Identify which cell holds the provided text, then report its (X, Y) central coordinate. 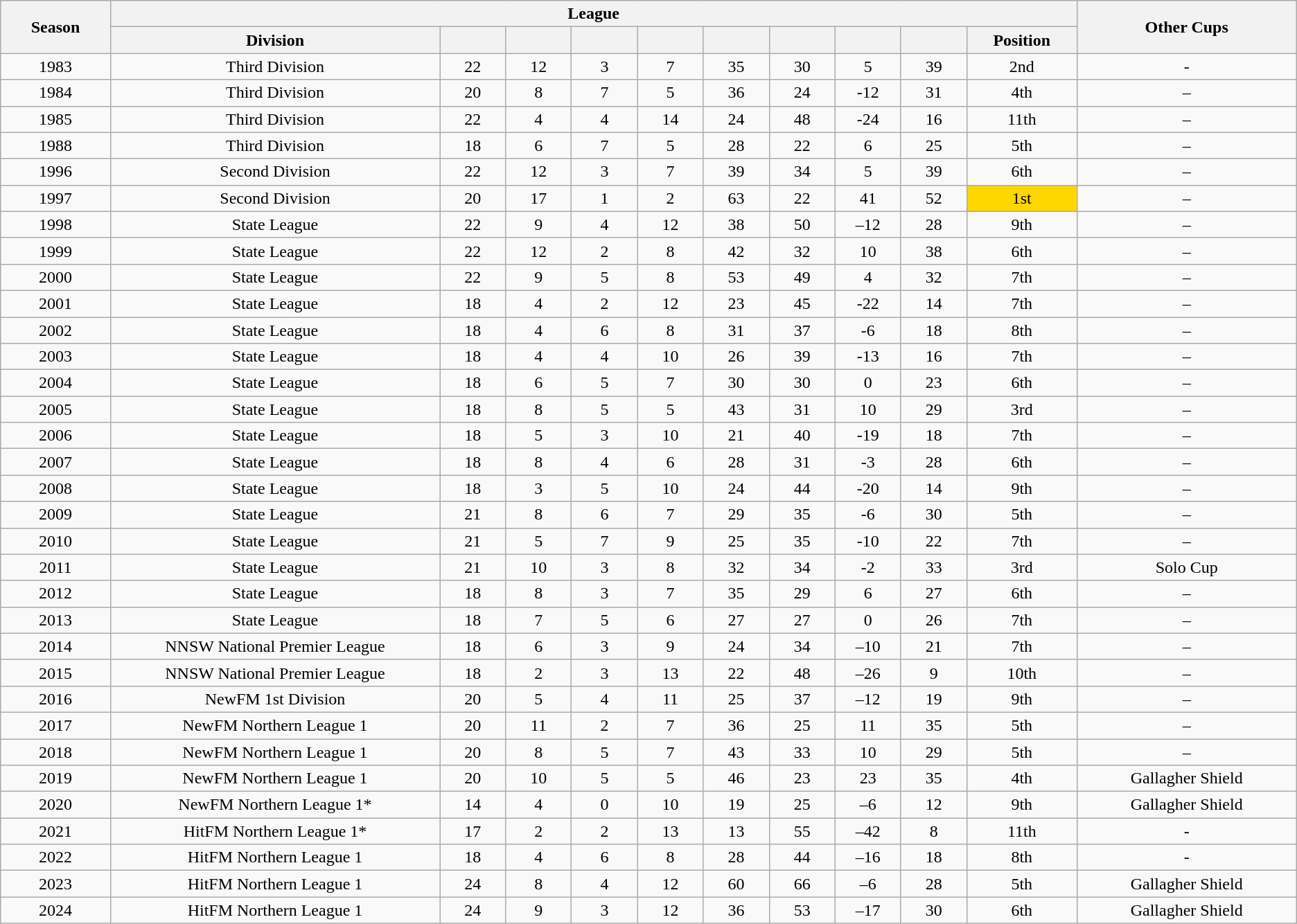
-20 (867, 488)
2nd (1021, 66)
-22 (867, 303)
1st (1021, 198)
1984 (55, 93)
–16 (867, 858)
2009 (55, 515)
40 (802, 436)
63 (736, 198)
2019 (55, 779)
1996 (55, 172)
NewFM Northern League 1* (275, 805)
42 (736, 251)
2013 (55, 620)
2022 (55, 858)
1999 (55, 251)
2007 (55, 462)
HitFM Northern League 1* (275, 831)
-12 (867, 93)
NewFM 1st Division (275, 699)
2004 (55, 383)
Season (55, 27)
50 (802, 224)
–42 (867, 831)
2014 (55, 646)
League (593, 14)
-13 (867, 357)
1 (604, 198)
2020 (55, 805)
–26 (867, 673)
2023 (55, 884)
60 (736, 884)
10th (1021, 673)
Division (275, 40)
1988 (55, 145)
2006 (55, 436)
2003 (55, 357)
2016 (55, 699)
2000 (55, 277)
2017 (55, 725)
Position (1021, 40)
Solo Cup (1186, 567)
2002 (55, 330)
2021 (55, 831)
49 (802, 277)
1997 (55, 198)
2015 (55, 673)
1985 (55, 119)
-3 (867, 462)
66 (802, 884)
Other Cups (1186, 27)
52 (934, 198)
2024 (55, 910)
1998 (55, 224)
2012 (55, 594)
41 (867, 198)
2010 (55, 541)
2001 (55, 303)
1983 (55, 66)
-10 (867, 541)
-24 (867, 119)
46 (736, 779)
-19 (867, 436)
2018 (55, 752)
55 (802, 831)
45 (802, 303)
2005 (55, 409)
–10 (867, 646)
-2 (867, 567)
–17 (867, 910)
2011 (55, 567)
2008 (55, 488)
